Locate the cell with the specified text and output its [X, Y] center coordinate. 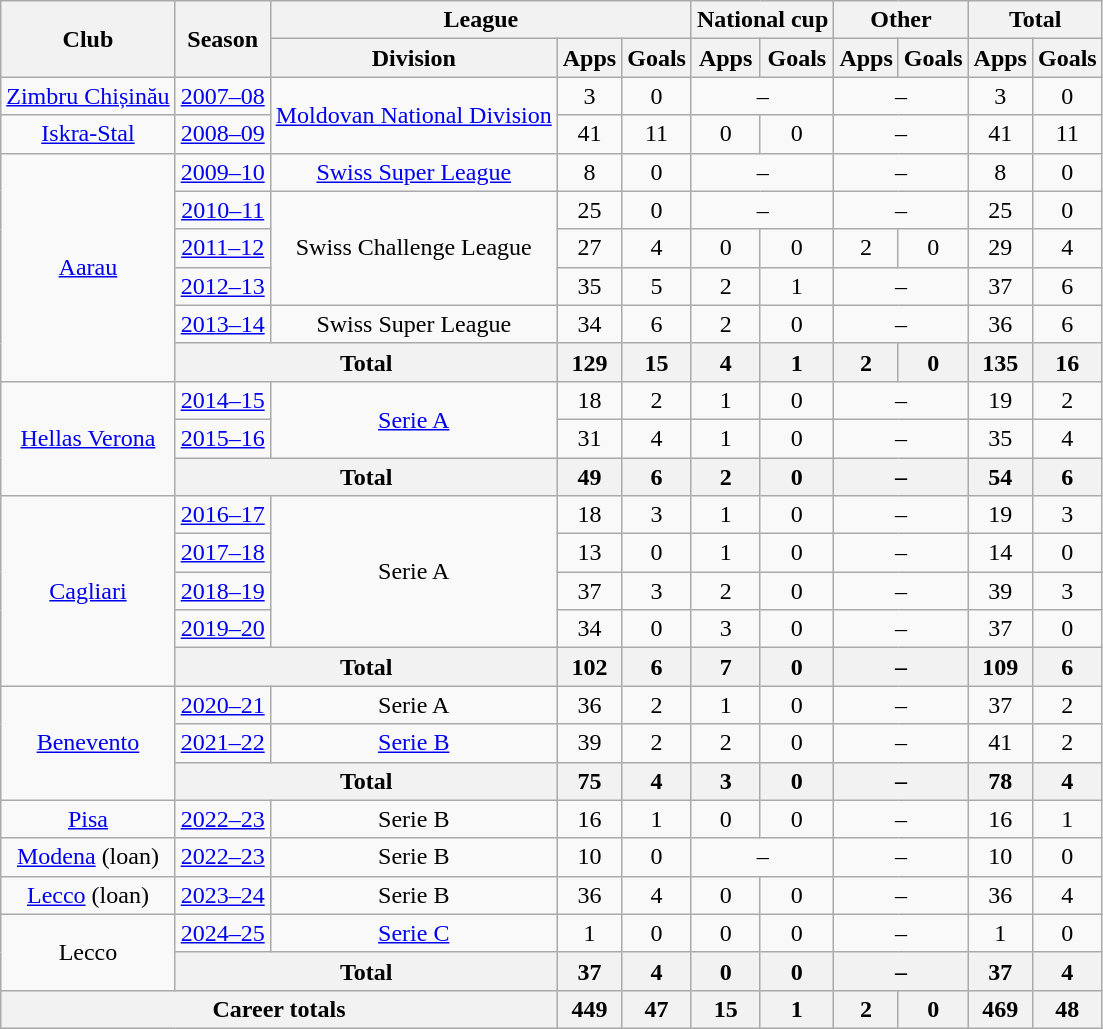
469 [1000, 1009]
27 [589, 248]
Season [222, 39]
Division [414, 58]
Aarau [88, 267]
Modena (loan) [88, 857]
29 [1000, 248]
31 [589, 438]
129 [589, 362]
47 [657, 1009]
Iskra-Stal [88, 134]
Moldovan National Division [414, 115]
449 [589, 1009]
Zimbru Chișinău [88, 96]
Club [88, 39]
Pisa [88, 819]
National cup [762, 20]
2010–11 [222, 210]
2019–20 [222, 629]
2023–24 [222, 895]
2013–14 [222, 324]
78 [1000, 781]
2024–25 [222, 933]
Hellas Verona [88, 438]
2015–16 [222, 438]
Other [901, 20]
2014–15 [222, 400]
2007–08 [222, 96]
135 [1000, 362]
2016–17 [222, 515]
2017–18 [222, 553]
75 [589, 781]
49 [589, 477]
7 [725, 667]
League [480, 20]
2011–12 [222, 248]
Cagliari [88, 591]
2018–19 [222, 591]
14 [1000, 553]
Serie C [414, 933]
13 [589, 553]
2009–10 [222, 172]
2008–09 [222, 134]
5 [657, 286]
2021–22 [222, 743]
Career totals [279, 1009]
48 [1067, 1009]
Swiss Challenge League [414, 248]
Benevento [88, 743]
54 [1000, 477]
2012–13 [222, 286]
2020–21 [222, 705]
102 [589, 667]
Lecco (loan) [88, 895]
Lecco [88, 952]
109 [1000, 667]
